Output the (X, Y) coordinate of the center of the cell containing the given text.  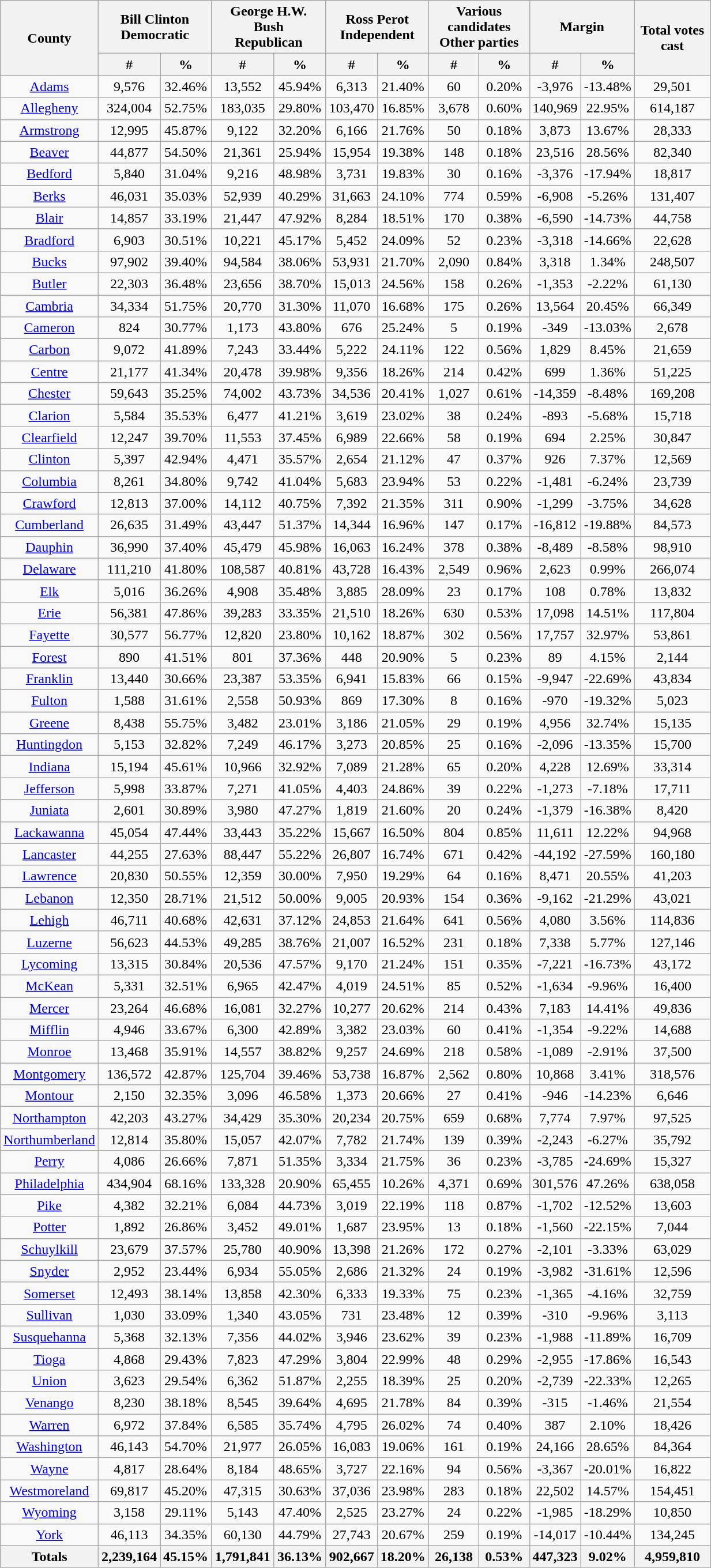
45.20% (186, 1491)
Chester (50, 394)
22,628 (672, 240)
2.10% (608, 1425)
19.06% (402, 1447)
Wyoming (50, 1513)
4,908 (243, 591)
66 (453, 679)
131,407 (672, 196)
21.26% (402, 1249)
21,177 (129, 372)
0.99% (608, 569)
9,257 (352, 1052)
7,044 (672, 1227)
-1,702 (555, 1205)
21.32% (402, 1271)
448 (352, 657)
-349 (555, 328)
Carbon (50, 350)
20.41% (402, 394)
4,695 (352, 1403)
37.57% (186, 1249)
12,820 (243, 635)
38.14% (186, 1293)
Lycoming (50, 964)
-18.29% (608, 1513)
12,493 (129, 1293)
3,019 (352, 1205)
-19.32% (608, 701)
15,057 (243, 1140)
33.09% (186, 1315)
20,234 (352, 1118)
43,834 (672, 679)
Susquehanna (50, 1337)
Greene (50, 723)
23.01% (300, 723)
172 (453, 1249)
378 (453, 547)
Montgomery (50, 1074)
3,273 (352, 745)
21.60% (402, 811)
21.40% (402, 86)
54.50% (186, 152)
133,328 (243, 1183)
30.84% (186, 964)
41.80% (186, 569)
15,700 (672, 745)
Somerset (50, 1293)
0.85% (504, 832)
22,303 (129, 284)
40.75% (300, 503)
53.35% (300, 679)
2,525 (352, 1513)
12.69% (608, 767)
29.11% (186, 1513)
39.40% (186, 262)
23.48% (402, 1315)
28.64% (186, 1469)
45.87% (186, 130)
46.68% (186, 1008)
5,222 (352, 350)
19.83% (402, 174)
0.36% (504, 898)
Columbia (50, 481)
23.02% (402, 416)
30.00% (300, 876)
-19.88% (608, 525)
12,596 (672, 1271)
74,002 (243, 394)
65,455 (352, 1183)
74 (453, 1425)
1,819 (352, 811)
8,184 (243, 1469)
1,340 (243, 1315)
32.92% (300, 767)
-310 (555, 1315)
1,829 (555, 350)
45.17% (300, 240)
5,840 (129, 174)
85 (453, 986)
59,643 (129, 394)
Adams (50, 86)
169,208 (672, 394)
869 (352, 701)
30.89% (186, 811)
14.41% (608, 1008)
69,817 (129, 1491)
0.84% (504, 262)
14,557 (243, 1052)
Bucks (50, 262)
48 (453, 1359)
7,356 (243, 1337)
20.93% (402, 898)
19.29% (402, 876)
33,443 (243, 832)
37.40% (186, 547)
McKean (50, 986)
42.94% (186, 459)
Butler (50, 284)
Philadelphia (50, 1183)
1.34% (608, 262)
Snyder (50, 1271)
24.10% (402, 196)
902,667 (352, 1556)
22.16% (402, 1469)
6,084 (243, 1205)
13,440 (129, 679)
926 (555, 459)
-2,101 (555, 1249)
-2.91% (608, 1052)
30 (453, 174)
Erie (50, 613)
32.21% (186, 1205)
46.58% (300, 1096)
302 (453, 635)
29.54% (186, 1381)
7.97% (608, 1118)
114,836 (672, 920)
0.37% (504, 459)
21.74% (402, 1140)
108 (555, 591)
46,031 (129, 196)
55.75% (186, 723)
Clearfield (50, 438)
16.24% (402, 547)
44,255 (129, 854)
-24.69% (608, 1162)
37.12% (300, 920)
58 (453, 438)
61,130 (672, 284)
676 (352, 328)
2.25% (608, 438)
37,500 (672, 1052)
111,210 (129, 569)
-1,560 (555, 1227)
6,477 (243, 416)
148 (453, 152)
40.68% (186, 920)
7,871 (243, 1162)
35,792 (672, 1140)
6,965 (243, 986)
311 (453, 503)
51,225 (672, 372)
1,791,841 (243, 1556)
3,678 (453, 108)
13,564 (555, 306)
-970 (555, 701)
7,089 (352, 767)
-7.18% (608, 789)
Fayette (50, 635)
-1,354 (555, 1030)
6,166 (352, 130)
24.86% (402, 789)
25,780 (243, 1249)
41.05% (300, 789)
7,774 (555, 1118)
248,507 (672, 262)
0.80% (504, 1074)
47.40% (300, 1513)
10.26% (402, 1183)
44,877 (129, 152)
84,573 (672, 525)
-3,785 (555, 1162)
2,654 (352, 459)
638,058 (672, 1183)
19.38% (402, 152)
0.68% (504, 1118)
Allegheny (50, 108)
39.64% (300, 1403)
3,623 (129, 1381)
10,221 (243, 240)
13 (453, 1227)
20,478 (243, 372)
3,113 (672, 1315)
36.48% (186, 284)
-315 (555, 1403)
659 (453, 1118)
94,968 (672, 832)
24.69% (402, 1052)
10,850 (672, 1513)
4,956 (555, 723)
Ross PerotIndependent (377, 27)
139 (453, 1140)
Venango (50, 1403)
-5.68% (608, 416)
46,113 (129, 1535)
15,135 (672, 723)
40.81% (300, 569)
-5.26% (608, 196)
10,868 (555, 1074)
Delaware (50, 569)
175 (453, 306)
44.73% (300, 1205)
-8.58% (608, 547)
52 (453, 240)
21,977 (243, 1447)
15,013 (352, 284)
2,623 (555, 569)
25.94% (300, 152)
41.04% (300, 481)
103,470 (352, 108)
35.57% (300, 459)
89 (555, 657)
-9.22% (608, 1030)
42.89% (300, 1030)
36 (453, 1162)
0.43% (504, 1008)
23,679 (129, 1249)
6,585 (243, 1425)
5,143 (243, 1513)
-14,359 (555, 394)
8,230 (129, 1403)
48.65% (300, 1469)
29,501 (672, 86)
2,255 (352, 1381)
45,479 (243, 547)
14.51% (608, 613)
-1.46% (608, 1403)
9,122 (243, 130)
44.02% (300, 1337)
20.66% (402, 1096)
55.05% (300, 1271)
46,143 (129, 1447)
51.75% (186, 306)
22.66% (402, 438)
5,584 (129, 416)
26.02% (402, 1425)
24.51% (402, 986)
16,709 (672, 1337)
11,611 (555, 832)
Indiana (50, 767)
2,090 (453, 262)
30,577 (129, 635)
671 (453, 854)
84 (453, 1403)
55.22% (300, 854)
641 (453, 920)
Jefferson (50, 789)
Potter (50, 1227)
Armstrong (50, 130)
8,545 (243, 1403)
46.17% (300, 745)
50.00% (300, 898)
42.47% (300, 986)
21,447 (243, 218)
7,338 (555, 942)
43,728 (352, 569)
4,946 (129, 1030)
32.35% (186, 1096)
447,323 (555, 1556)
14,857 (129, 218)
26.05% (300, 1447)
10,162 (352, 635)
15,327 (672, 1162)
47 (453, 459)
-3.33% (608, 1249)
15,667 (352, 832)
53 (453, 481)
0.58% (504, 1052)
0.96% (504, 569)
4,228 (555, 767)
3,731 (352, 174)
29.80% (300, 108)
Blair (50, 218)
38.76% (300, 942)
13,832 (672, 591)
43,021 (672, 898)
Crawford (50, 503)
37.36% (300, 657)
12,995 (129, 130)
Berks (50, 196)
35.03% (186, 196)
11,070 (352, 306)
12.22% (608, 832)
25.24% (402, 328)
630 (453, 613)
31.30% (300, 306)
26.66% (186, 1162)
9,742 (243, 481)
24.11% (402, 350)
31.04% (186, 174)
4,403 (352, 789)
16.85% (402, 108)
4,080 (555, 920)
324,004 (129, 108)
0.60% (504, 108)
Cameron (50, 328)
38.82% (300, 1052)
32,759 (672, 1293)
-1,353 (555, 284)
-31.61% (608, 1271)
21.24% (402, 964)
Beaver (50, 152)
-20.01% (608, 1469)
10,277 (352, 1008)
47.57% (300, 964)
Lancaster (50, 854)
16,081 (243, 1008)
-13.03% (608, 328)
88,447 (243, 854)
-3,318 (555, 240)
9.02% (608, 1556)
20.75% (402, 1118)
Fulton (50, 701)
13,552 (243, 86)
24.09% (402, 240)
Tioga (50, 1359)
0.78% (608, 591)
4,817 (129, 1469)
6,313 (352, 86)
18,426 (672, 1425)
23 (453, 591)
3.56% (608, 920)
23.03% (402, 1030)
-3,976 (555, 86)
Forest (50, 657)
50.93% (300, 701)
118 (453, 1205)
-1,299 (555, 503)
21.28% (402, 767)
40.90% (300, 1249)
1,373 (352, 1096)
151 (453, 964)
32.46% (186, 86)
44,758 (672, 218)
Northumberland (50, 1140)
66,349 (672, 306)
24,166 (555, 1447)
14,688 (672, 1030)
51.37% (300, 525)
1,030 (129, 1315)
-2,955 (555, 1359)
48.98% (300, 174)
17.30% (402, 701)
8,420 (672, 811)
3,619 (352, 416)
Westmoreland (50, 1491)
154,451 (672, 1491)
28.09% (402, 591)
Lehigh (50, 920)
37.45% (300, 438)
Lawrence (50, 876)
22,502 (555, 1491)
36.13% (300, 1556)
16,083 (352, 1447)
64 (453, 876)
8.45% (608, 350)
19.33% (402, 1293)
38.70% (300, 284)
52.75% (186, 108)
Juniata (50, 811)
2,239,164 (129, 1556)
54.70% (186, 1447)
6,989 (352, 438)
44.79% (300, 1535)
20.85% (402, 745)
-22.15% (608, 1227)
16.74% (402, 854)
36,990 (129, 547)
47.27% (300, 811)
53,861 (672, 635)
34,628 (672, 503)
14,112 (243, 503)
4,471 (243, 459)
47.29% (300, 1359)
890 (129, 657)
24,853 (352, 920)
Luzerne (50, 942)
12,814 (129, 1140)
23,264 (129, 1008)
75 (453, 1293)
-6.24% (608, 481)
Warren (50, 1425)
804 (453, 832)
13,858 (243, 1293)
9,356 (352, 372)
27.63% (186, 854)
14.57% (608, 1491)
117,804 (672, 613)
17,711 (672, 789)
9,216 (243, 174)
5,023 (672, 701)
31.61% (186, 701)
122 (453, 350)
4,795 (352, 1425)
4,019 (352, 986)
49.01% (300, 1227)
-16.73% (608, 964)
28,333 (672, 130)
George H.W. BushRepublican (269, 27)
-3.75% (608, 503)
26.86% (186, 1227)
2,558 (243, 701)
63,029 (672, 1249)
Cambria (50, 306)
23,516 (555, 152)
4,868 (129, 1359)
134,245 (672, 1535)
3,096 (243, 1096)
34.35% (186, 1535)
42.07% (300, 1140)
4,086 (129, 1162)
65 (453, 767)
-17.94% (608, 174)
2,601 (129, 811)
-1,273 (555, 789)
18.39% (402, 1381)
35.91% (186, 1052)
47.92% (300, 218)
7,782 (352, 1140)
259 (453, 1535)
125,704 (243, 1074)
0.40% (504, 1425)
7,183 (555, 1008)
-21.29% (608, 898)
3,727 (352, 1469)
699 (555, 372)
Franklin (50, 679)
20.62% (402, 1008)
20.55% (608, 876)
Perry (50, 1162)
3,980 (243, 811)
0.87% (504, 1205)
18.51% (402, 218)
6,362 (243, 1381)
56.77% (186, 635)
774 (453, 196)
0.29% (504, 1359)
35.48% (300, 591)
1.36% (608, 372)
82,340 (672, 152)
-16.38% (608, 811)
94 (453, 1469)
-1,988 (555, 1337)
16,822 (672, 1469)
52,939 (243, 196)
13,398 (352, 1249)
34,334 (129, 306)
50.55% (186, 876)
34,429 (243, 1118)
Mercer (50, 1008)
46,711 (129, 920)
35.74% (300, 1425)
9,170 (352, 964)
56,623 (129, 942)
108,587 (243, 569)
-14.23% (608, 1096)
16.96% (402, 525)
30.66% (186, 679)
20.67% (402, 1535)
12,813 (129, 503)
1,027 (453, 394)
43,172 (672, 964)
51.87% (300, 1381)
41.51% (186, 657)
-2,739 (555, 1381)
49,836 (672, 1008)
53,931 (352, 262)
47,315 (243, 1491)
35.53% (186, 416)
21,510 (352, 613)
7,243 (243, 350)
98,910 (672, 547)
20,536 (243, 964)
22.95% (608, 108)
801 (243, 657)
23,656 (243, 284)
154 (453, 898)
53,738 (352, 1074)
0.69% (504, 1183)
7,823 (243, 1359)
28.65% (608, 1447)
23.95% (402, 1227)
18.20% (402, 1556)
1,173 (243, 328)
2,150 (129, 1096)
44.53% (186, 942)
43.80% (300, 328)
18,817 (672, 174)
42,631 (243, 920)
0.15% (504, 679)
39.46% (300, 1074)
Huntingdon (50, 745)
23.44% (186, 1271)
3,334 (352, 1162)
2,678 (672, 328)
45,054 (129, 832)
-6.27% (608, 1140)
Sullivan (50, 1315)
218 (453, 1052)
694 (555, 438)
16.68% (402, 306)
Bill ClintonDemocratic (155, 27)
42,203 (129, 1118)
16.43% (402, 569)
-14,017 (555, 1535)
18.87% (402, 635)
-1,089 (555, 1052)
12 (453, 1315)
2,549 (453, 569)
-1,481 (555, 481)
23,739 (672, 481)
3,158 (129, 1513)
41.34% (186, 372)
41.21% (300, 416)
-3,376 (555, 174)
Lebanon (50, 898)
5,153 (129, 745)
35.30% (300, 1118)
39.98% (300, 372)
-27.59% (608, 854)
32.13% (186, 1337)
-8,489 (555, 547)
-3,982 (555, 1271)
-10.44% (608, 1535)
Clarion (50, 416)
County (50, 38)
6,300 (243, 1030)
-22.69% (608, 679)
17,757 (555, 635)
12,247 (129, 438)
40.29% (300, 196)
38.06% (300, 262)
43.73% (300, 394)
-2,243 (555, 1140)
824 (129, 328)
56,381 (129, 613)
Union (50, 1381)
3,946 (352, 1337)
6,903 (129, 240)
26,138 (453, 1556)
28.71% (186, 898)
20,770 (243, 306)
-14.66% (608, 240)
21.35% (402, 503)
6,941 (352, 679)
20,830 (129, 876)
3,318 (555, 262)
731 (352, 1315)
8 (453, 701)
9,576 (129, 86)
0.27% (504, 1249)
12,569 (672, 459)
50 (453, 130)
15,718 (672, 416)
14,344 (352, 525)
3,482 (243, 723)
-1,379 (555, 811)
1,588 (129, 701)
160,180 (672, 854)
21,361 (243, 152)
33.87% (186, 789)
10,966 (243, 767)
41,203 (672, 876)
35.22% (300, 832)
0.35% (504, 964)
-22.33% (608, 1381)
0.59% (504, 196)
-12.52% (608, 1205)
32.20% (300, 130)
30.77% (186, 328)
26,807 (352, 854)
2,952 (129, 1271)
13,468 (129, 1052)
30.51% (186, 240)
7.37% (608, 459)
7,271 (243, 789)
Mifflin (50, 1030)
13.67% (608, 130)
30,847 (672, 438)
Bedford (50, 174)
23.27% (402, 1513)
27 (453, 1096)
29.43% (186, 1359)
15,954 (352, 152)
387 (555, 1425)
6,972 (129, 1425)
24.56% (402, 284)
45.94% (300, 86)
-1,365 (555, 1293)
-17.86% (608, 1359)
2,144 (672, 657)
8,471 (555, 876)
35.25% (186, 394)
94,584 (243, 262)
147 (453, 525)
1,687 (352, 1227)
42.30% (300, 1293)
33.35% (300, 613)
21,659 (672, 350)
21.76% (402, 130)
5,397 (129, 459)
47.26% (608, 1183)
16.87% (402, 1074)
-4.16% (608, 1293)
23.80% (300, 635)
5,452 (352, 240)
21.64% (402, 920)
11,553 (243, 438)
614,187 (672, 108)
21,512 (243, 898)
36.26% (186, 591)
13,603 (672, 1205)
Clinton (50, 459)
22.99% (402, 1359)
-6,590 (555, 218)
-7,221 (555, 964)
43.05% (300, 1315)
-9,162 (555, 898)
49,285 (243, 942)
231 (453, 942)
3,885 (352, 591)
Various candidatesOther parties (479, 27)
43.27% (186, 1118)
136,572 (129, 1074)
9,005 (352, 898)
3,804 (352, 1359)
31,663 (352, 196)
7,392 (352, 503)
15.83% (402, 679)
-44,192 (555, 854)
21.75% (402, 1162)
17,098 (555, 613)
21.78% (402, 1403)
45.98% (300, 547)
12,350 (129, 898)
20 (453, 811)
34.80% (186, 481)
Monroe (50, 1052)
33,314 (672, 767)
3,382 (352, 1030)
-6,908 (555, 196)
-13.35% (608, 745)
16.50% (402, 832)
5,368 (129, 1337)
Montour (50, 1096)
34,536 (352, 394)
161 (453, 1447)
5,016 (129, 591)
Northampton (50, 1118)
6,333 (352, 1293)
Dauphin (50, 547)
7,950 (352, 876)
43,447 (243, 525)
32.97% (608, 635)
20.45% (608, 306)
140,969 (555, 108)
23.62% (402, 1337)
York (50, 1535)
283 (453, 1491)
7,249 (243, 745)
3.41% (608, 1074)
4,371 (453, 1183)
0.90% (504, 503)
42.87% (186, 1074)
-2,096 (555, 745)
Totals (50, 1556)
4,959,810 (672, 1556)
39.70% (186, 438)
0.61% (504, 394)
16,400 (672, 986)
15,194 (129, 767)
45.15% (186, 1556)
21.70% (402, 262)
37.84% (186, 1425)
-2.22% (608, 284)
84,364 (672, 1447)
47.44% (186, 832)
Centre (50, 372)
16.52% (402, 942)
Cumberland (50, 525)
-9,947 (555, 679)
-3,367 (555, 1469)
38 (453, 416)
3,873 (555, 130)
45.61% (186, 767)
23,387 (243, 679)
33.44% (300, 350)
Total votes cast (672, 38)
434,904 (129, 1183)
Wayne (50, 1469)
30.63% (300, 1491)
32.74% (608, 723)
28.56% (608, 152)
33.67% (186, 1030)
16,543 (672, 1359)
60,130 (243, 1535)
27,743 (352, 1535)
Pike (50, 1205)
Elk (50, 591)
4.15% (608, 657)
2,686 (352, 1271)
301,576 (555, 1183)
47.86% (186, 613)
-11.89% (608, 1337)
-893 (555, 416)
97,525 (672, 1118)
29 (453, 723)
-14.73% (608, 218)
12,359 (243, 876)
6,646 (672, 1096)
26,635 (129, 525)
5,998 (129, 789)
35.80% (186, 1140)
-16,812 (555, 525)
Schuylkill (50, 1249)
-946 (555, 1096)
38.18% (186, 1403)
-1,985 (555, 1513)
21.05% (402, 723)
Bradford (50, 240)
37,036 (352, 1491)
-13.48% (608, 86)
8,284 (352, 218)
97,902 (129, 262)
8,261 (129, 481)
6,934 (243, 1271)
0.52% (504, 986)
5,331 (129, 986)
3,186 (352, 723)
-1,634 (555, 986)
266,074 (672, 569)
31.49% (186, 525)
21.12% (402, 459)
51.35% (300, 1162)
127,146 (672, 942)
12,265 (672, 1381)
32.51% (186, 986)
23.94% (402, 481)
158 (453, 284)
21,007 (352, 942)
4,382 (129, 1205)
183,035 (243, 108)
-8.48% (608, 394)
1,892 (129, 1227)
23.98% (402, 1491)
22.19% (402, 1205)
5.77% (608, 942)
9,072 (129, 350)
32.27% (300, 1008)
16,063 (352, 547)
33.19% (186, 218)
Washington (50, 1447)
32.82% (186, 745)
21,554 (672, 1403)
170 (453, 218)
37.00% (186, 503)
5,683 (352, 481)
13,315 (129, 964)
Margin (582, 27)
41.89% (186, 350)
2,562 (453, 1074)
318,576 (672, 1074)
8,438 (129, 723)
68.16% (186, 1183)
Lackawanna (50, 832)
39,283 (243, 613)
3,452 (243, 1227)
